From the cell containing the given text, extract its center point as [x, y] coordinate. 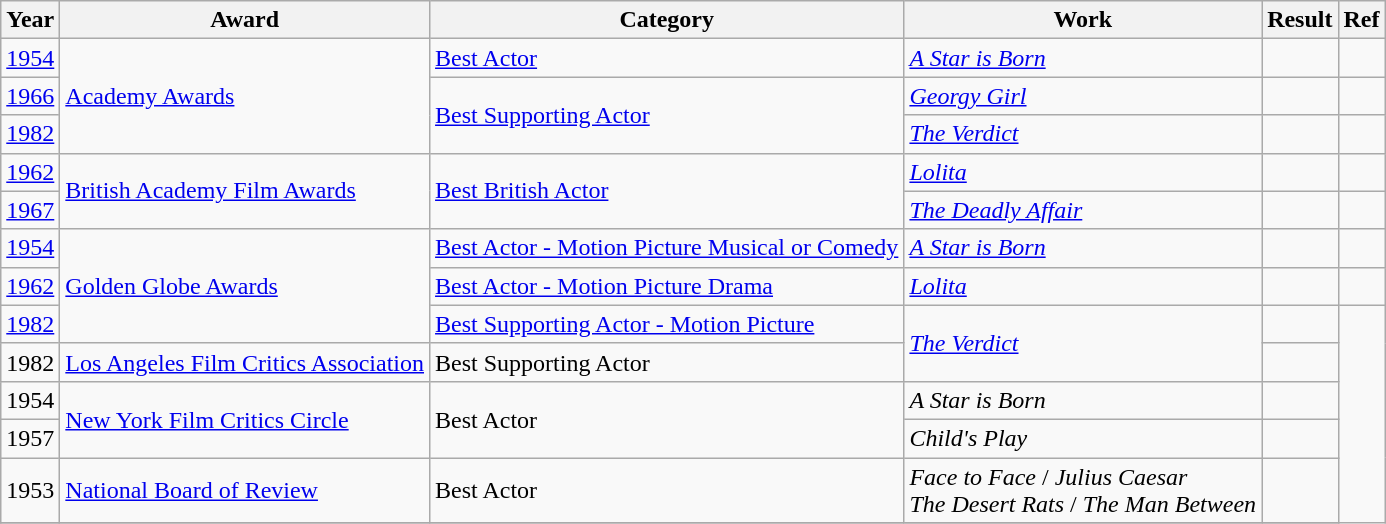
Child's Play [1083, 438]
Academy Awards [245, 96]
Best Actor - Motion Picture Drama [667, 286]
1953 [30, 490]
New York Film Critics Circle [245, 419]
1957 [30, 438]
Georgy Girl [1083, 96]
British Academy Film Awards [245, 191]
Best British Actor [667, 191]
1967 [30, 210]
1966 [30, 96]
Award [245, 20]
Los Angeles Film Critics Association [245, 362]
Best Actor - Motion Picture Musical or Comedy [667, 248]
Best Supporting Actor - Motion Picture [667, 324]
The Deadly Affair [1083, 210]
Result [1300, 20]
Ref [1362, 20]
National Board of Review [245, 490]
Golden Globe Awards [245, 286]
Face to Face / Julius Caesar The Desert Rats / The Man Between [1083, 490]
Category [667, 20]
Year [30, 20]
Work [1083, 20]
